Search for the cell housing the specified text and yield its (X, Y) center coordinate. 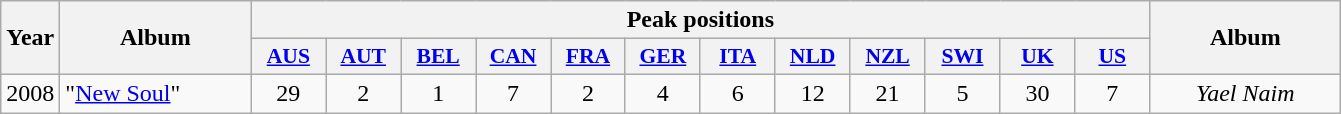
FRA (588, 57)
GER (662, 57)
Year (30, 38)
4 (662, 93)
AUT (364, 57)
AUS (288, 57)
29 (288, 93)
UK (1038, 57)
6 (738, 93)
Yael Naim (1246, 93)
2008 (30, 93)
NZL (888, 57)
30 (1038, 93)
CAN (514, 57)
21 (888, 93)
1 (438, 93)
ITA (738, 57)
"New Soul" (156, 93)
12 (812, 93)
5 (962, 93)
Peak positions (700, 20)
US (1112, 57)
NLD (812, 57)
SWI (962, 57)
BEL (438, 57)
